Identify which cell holds the provided text, then report its (X, Y) central coordinate. 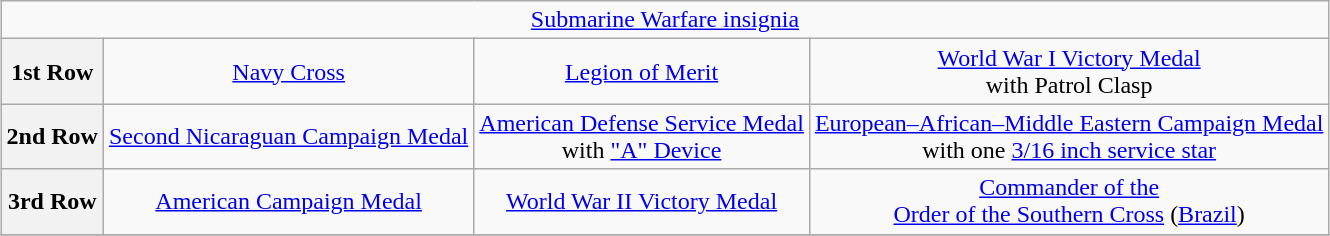
1st Row (52, 72)
World War I Victory Medal with Patrol Clasp (1069, 72)
3rd Row (52, 202)
Legion of Merit (642, 72)
Commander of the Order of the Southern Cross (Brazil) (1069, 202)
American Campaign Medal (288, 202)
Navy Cross (288, 72)
Second Nicaraguan Campaign Medal (288, 136)
European–African–Middle Eastern Campaign Medal with one 3/16 inch service star (1069, 136)
American Defense Service Medal with "A" Device (642, 136)
World War II Victory Medal (642, 202)
Submarine Warfare insignia (665, 20)
2nd Row (52, 136)
